Capture the cell that displays the provided text and extract its [x, y] central coordinate. 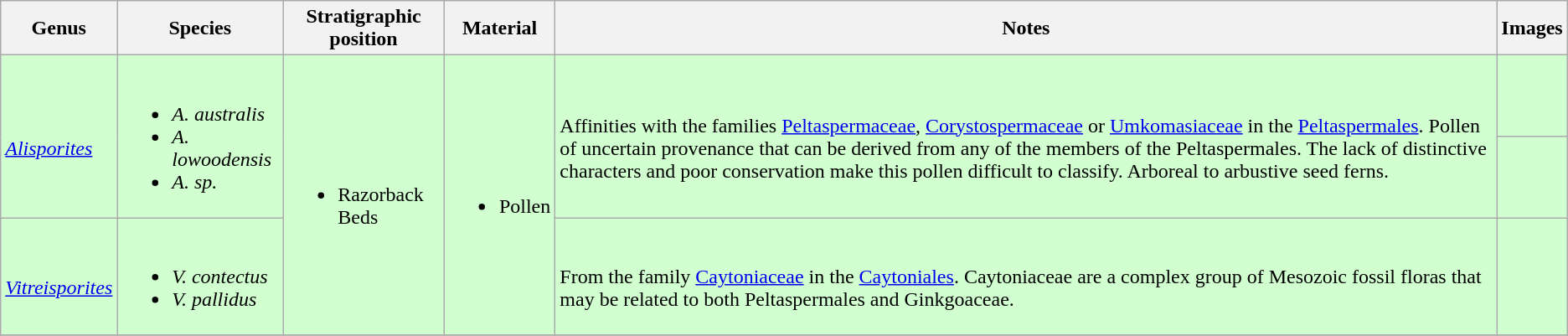
Notes [1026, 28]
V. contectusV. pallidus [200, 277]
Stratigraphic position [364, 28]
Material [499, 28]
Vitreisporites [59, 277]
Razorback Beds [364, 195]
A. australisA. lowoodensisA. sp. [200, 137]
Alisporites [59, 137]
Pollen [499, 195]
Species [200, 28]
Images [1532, 28]
Genus [59, 28]
